Determine the (x, y) coordinate at the center of the cell enclosing the given text.  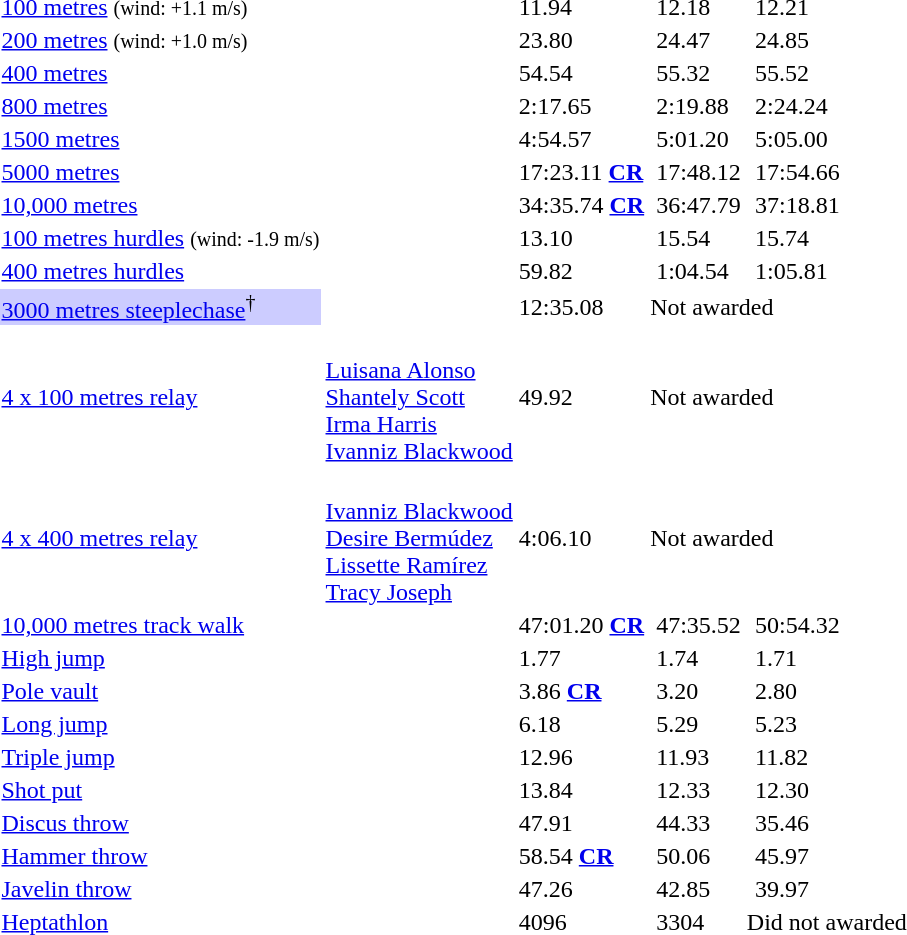
55.32 (699, 73)
800 metres (160, 106)
10,000 metres (160, 205)
Shot put (160, 790)
Triple jump (160, 757)
58.54 CR (581, 856)
4:54.57 (581, 139)
1.74 (699, 658)
47:35.52 (699, 625)
4 x 100 metres relay (160, 397)
44.33 (699, 823)
12.33 (699, 790)
3000 metres steeplechase† (160, 307)
400 metres hurdles (160, 271)
23.80 (581, 40)
42.85 (699, 889)
400 metres (160, 73)
59.82 (581, 271)
Luisana Alonso Shantely Scott Irma Harris Ivanniz Blackwood (419, 397)
High jump (160, 658)
17:48.12 (699, 172)
1500 metres (160, 139)
34:35.74 CR (581, 205)
Javelin throw (160, 889)
3.20 (699, 691)
49.92 (581, 397)
3.86 CR (581, 691)
Long jump (160, 724)
Hammer throw (160, 856)
54.54 (581, 73)
4 x 400 metres relay (160, 538)
100 metres hurdles (wind: -1.9 m/s) (160, 238)
2:19.88 (699, 106)
5:01.20 (699, 139)
10,000 metres track walk (160, 625)
1:04.54 (699, 271)
47.26 (581, 889)
4:06.10 (581, 538)
47.91 (581, 823)
11.93 (699, 757)
Ivanniz Blackwood Desire Bermúdez Lissette Ramírez Tracy Joseph (419, 538)
Discus throw (160, 823)
12.96 (581, 757)
Pole vault (160, 691)
5.29 (699, 724)
200 metres (wind: +1.0 m/s) (160, 40)
36:47.79 (699, 205)
12:35.08 (581, 307)
13.10 (581, 238)
6.18 (581, 724)
17:23.11 CR (581, 172)
50.06 (699, 856)
15.54 (699, 238)
1.77 (581, 658)
24.47 (699, 40)
13.84 (581, 790)
2:17.65 (581, 106)
5000 metres (160, 172)
47:01.20 CR (581, 625)
